Search for the cell housing the specified text and yield its [X, Y] center coordinate. 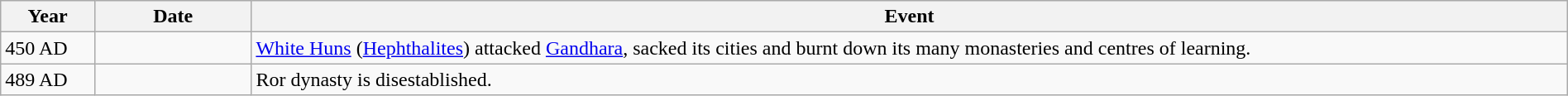
White Huns (Hephthalites) attacked Gandhara, sacked its cities and burnt down its many monasteries and centres of learning. [910, 48]
450 AD [48, 48]
489 AD [48, 79]
Event [910, 17]
Ror dynasty is disestablished. [910, 79]
Year [48, 17]
Date [172, 17]
